From the cell containing the given text, extract its center point as [X, Y] coordinate. 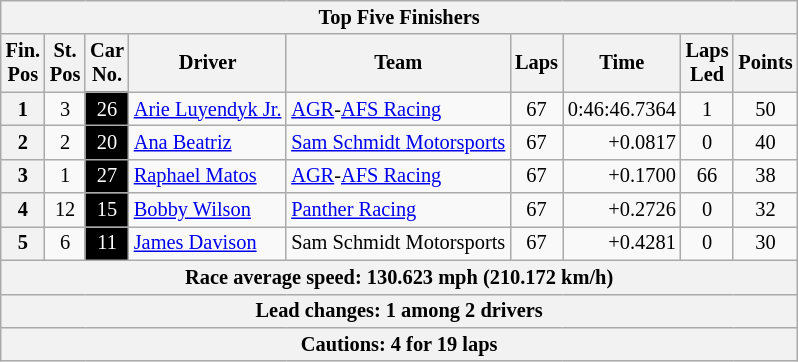
Bobby Wilson [208, 210]
32 [765, 210]
Race average speed: 130.623 mph (210.172 km/h) [400, 277]
Time [622, 63]
Lead changes: 1 among 2 drivers [400, 311]
6 [65, 243]
Driver [208, 63]
12 [65, 210]
+0.4281 [622, 243]
Top Five Finishers [400, 17]
0:46:46.7364 [622, 109]
+0.1700 [622, 176]
Points [765, 63]
Ana Beatriz [208, 142]
15 [107, 210]
66 [708, 176]
Laps [536, 63]
Team [398, 63]
LapsLed [708, 63]
+0.0817 [622, 142]
11 [107, 243]
40 [765, 142]
CarNo. [107, 63]
Panther Racing [398, 210]
+0.2726 [622, 210]
4 [23, 210]
Cautions: 4 for 19 laps [400, 344]
50 [765, 109]
St.Pos [65, 63]
Arie Luyendyk Jr. [208, 109]
Raphael Matos [208, 176]
James Davison [208, 243]
Fin.Pos [23, 63]
30 [765, 243]
38 [765, 176]
5 [23, 243]
20 [107, 142]
27 [107, 176]
26 [107, 109]
